Detect which cell encompasses the target text, then output its (X, Y) center coordinate. 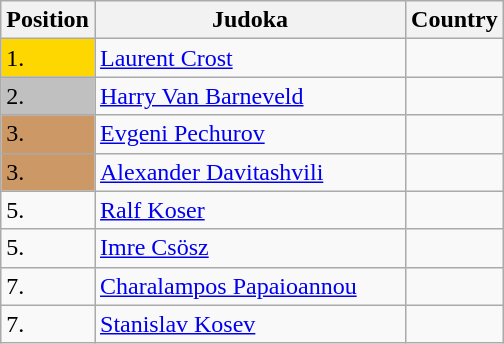
Alexander Davitashvili (250, 172)
Stanislav Kosev (250, 324)
Judoka (250, 20)
1. (48, 58)
Position (48, 20)
Evgeni Pechurov (250, 134)
2. (48, 96)
Harry Van Barneveld (250, 96)
Ralf Koser (250, 210)
Imre Csösz (250, 248)
Country (455, 20)
Laurent Crost (250, 58)
Charalampos Papaioannou (250, 286)
